Output the (X, Y) coordinate of the center of the cell containing the given text.  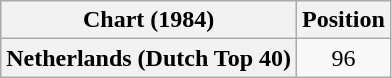
Chart (1984) (149, 20)
96 (344, 58)
Netherlands (Dutch Top 40) (149, 58)
Position (344, 20)
